Pinpoint the cell where the given text exists, returning its (x, y) midpoint coordinate. 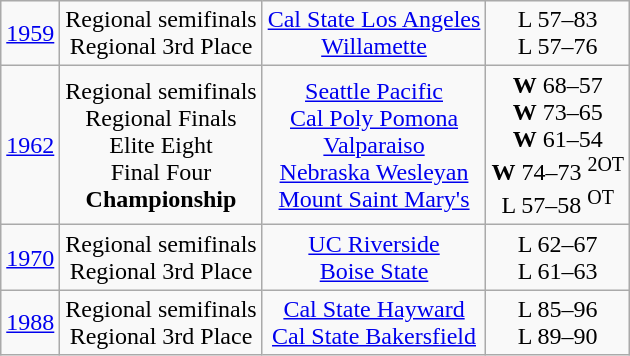
1959 (30, 34)
W 68–57W 73–65W 61–54W 74–73 2OTL 57–58 OT (558, 146)
L 57–83L 57–76 (558, 34)
Cal State Los AngelesWillamette (374, 34)
Regional semifinalsRegional FinalsElite EightFinal FourChampionship (161, 146)
UC RiversideBoise State (374, 258)
Cal State HaywardCal State Bakersfield (374, 322)
L 85–96L 89–90 (558, 322)
1988 (30, 322)
1962 (30, 146)
Seattle PacificCal Poly PomonaValparaisoNebraska WesleyanMount Saint Mary's (374, 146)
1970 (30, 258)
L 62–67L 61–63 (558, 258)
